Provide the [X, Y] coordinate of the cell's center where the given text is located.  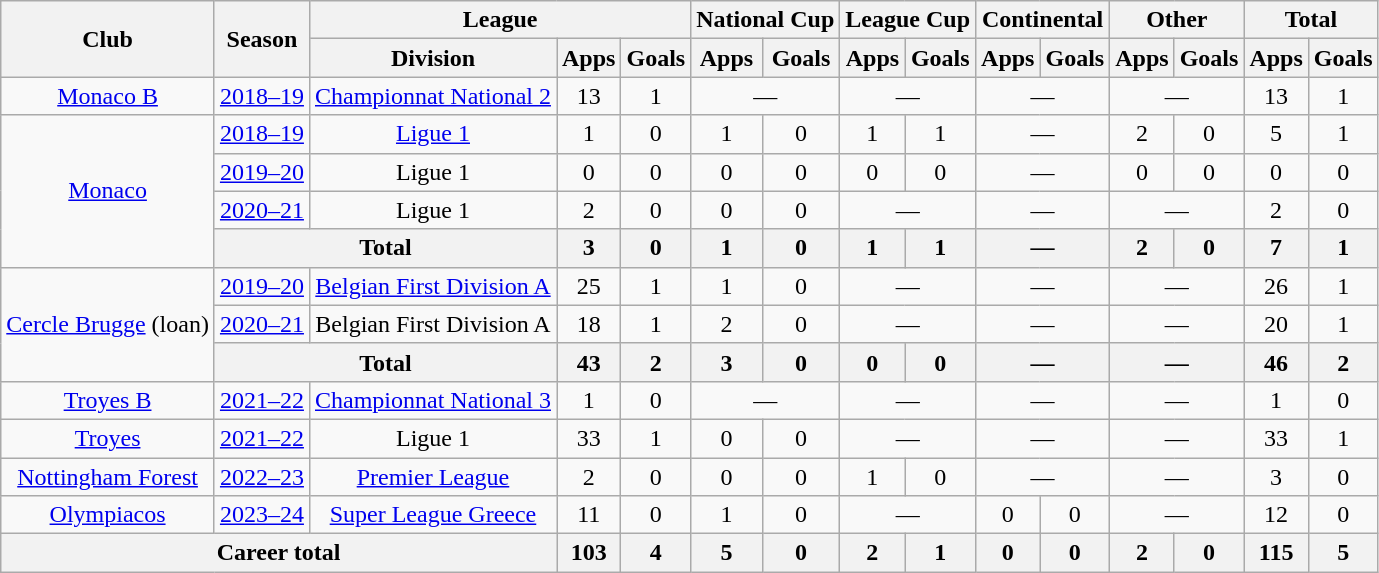
Championnat National 3 [432, 400]
Continental [1043, 20]
Super League Greece [432, 515]
Career total [279, 553]
National Cup [766, 20]
Troyes B [108, 400]
Club [108, 39]
Monaco B [108, 96]
Troyes [108, 438]
Monaco [108, 191]
2023–24 [262, 515]
League [500, 20]
25 [588, 286]
103 [588, 553]
12 [1276, 515]
Olympiacos [108, 515]
Other [1177, 20]
43 [588, 362]
4 [656, 553]
Season [262, 39]
20 [1276, 324]
Cercle Brugge (loan) [108, 324]
Premier League [432, 477]
7 [1276, 248]
League Cup [908, 20]
11 [588, 515]
115 [1276, 553]
46 [1276, 362]
2022–23 [262, 477]
Division [432, 58]
18 [588, 324]
Championnat National 2 [432, 96]
Nottingham Forest [108, 477]
26 [1276, 286]
